Extract the [X, Y] coordinate from the center of the cell holding the provided text.  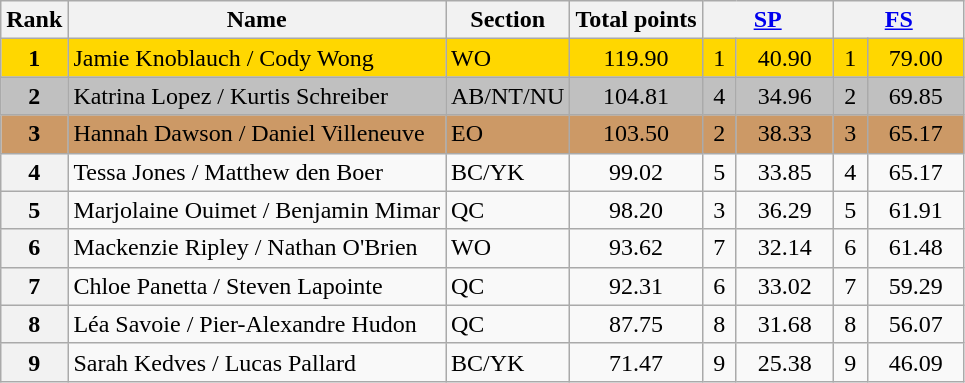
SP [768, 20]
104.81 [636, 96]
56.07 [916, 324]
Hannah Dawson / Daniel Villeneuve [257, 134]
Section [508, 20]
33.85 [784, 172]
46.09 [916, 362]
Chloe Panetta / Steven Lapointe [257, 286]
38.33 [784, 134]
25.38 [784, 362]
Tessa Jones / Matthew den Boer [257, 172]
34.96 [784, 96]
Marjolaine Ouimet / Benjamin Mimar [257, 210]
31.68 [784, 324]
FS [898, 20]
33.02 [784, 286]
69.85 [916, 96]
61.48 [916, 248]
103.50 [636, 134]
Total points [636, 20]
Léa Savoie / Pier-Alexandre Hudon [257, 324]
59.29 [916, 286]
40.90 [784, 58]
EO [508, 134]
32.14 [784, 248]
36.29 [784, 210]
87.75 [636, 324]
Katrina Lopez / Kurtis Schreiber [257, 96]
79.00 [916, 58]
93.62 [636, 248]
Name [257, 20]
99.02 [636, 172]
Rank [34, 20]
98.20 [636, 210]
92.31 [636, 286]
61.91 [916, 210]
119.90 [636, 58]
AB/NT/NU [508, 96]
71.47 [636, 362]
Sarah Kedves / Lucas Pallard [257, 362]
Jamie Knoblauch / Cody Wong [257, 58]
Mackenzie Ripley / Nathan O'Brien [257, 248]
